Pinpoint the cell where the given text exists, returning its (X, Y) midpoint coordinate. 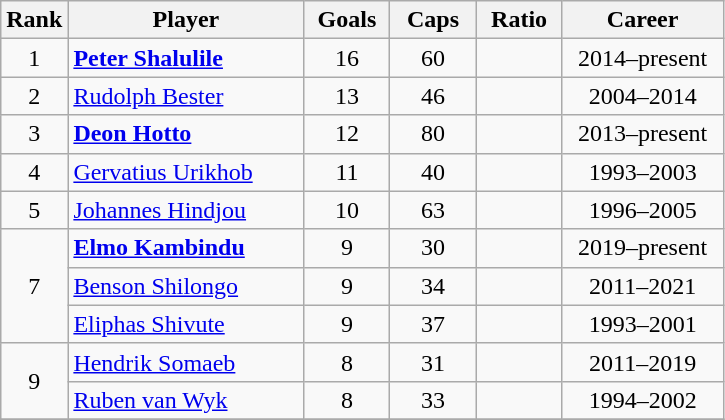
2004–2014 (642, 96)
Deon Hotto (186, 134)
60 (433, 58)
Player (186, 20)
31 (433, 362)
Ratio (519, 20)
Peter Shalulile (186, 58)
Johannes Hindjou (186, 210)
Eliphas Shivute (186, 324)
1993–2003 (642, 172)
1996–2005 (642, 210)
2019–present (642, 248)
33 (433, 400)
4 (34, 172)
63 (433, 210)
12 (347, 134)
1994–2002 (642, 400)
10 (347, 210)
Ruben van Wyk (186, 400)
2 (34, 96)
2011–2019 (642, 362)
46 (433, 96)
Benson Shilongo (186, 286)
Elmo Kambindu (186, 248)
Rudolph Bester (186, 96)
5 (34, 210)
3 (34, 134)
Caps (433, 20)
13 (347, 96)
Rank (34, 20)
34 (433, 286)
Goals (347, 20)
1 (34, 58)
16 (347, 58)
2013–present (642, 134)
30 (433, 248)
11 (347, 172)
1993–2001 (642, 324)
Gervatius Urikhob (186, 172)
37 (433, 324)
40 (433, 172)
80 (433, 134)
Hendrik Somaeb (186, 362)
2014–present (642, 58)
2011–2021 (642, 286)
7 (34, 286)
Career (642, 20)
